Pinpoint the cell where the given text exists, returning its [X, Y] midpoint coordinate. 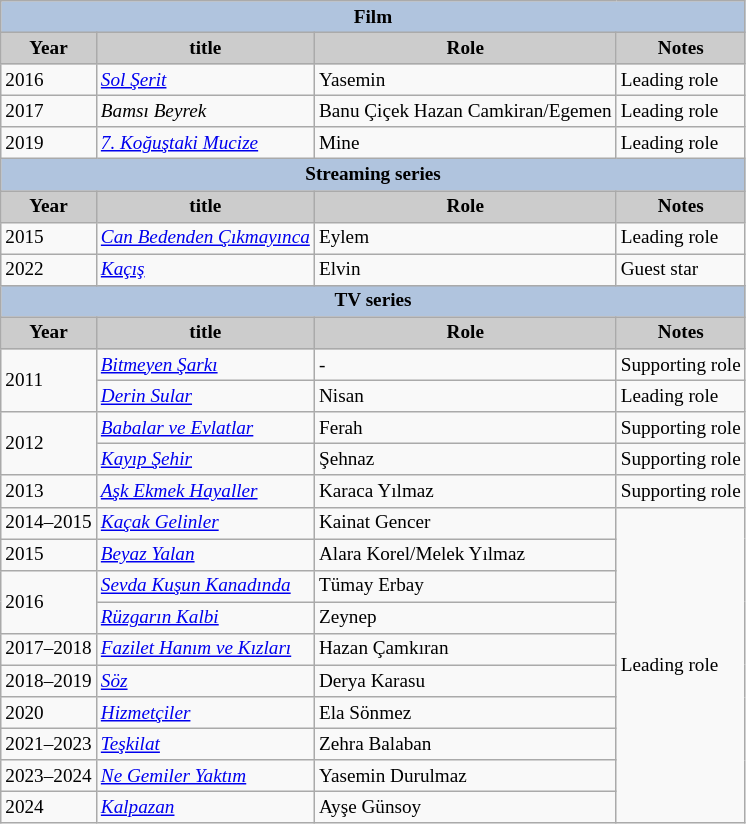
- [465, 365]
7. Koğuştaki Mucize [205, 143]
2017–2018 [49, 649]
2019 [49, 143]
Söz [205, 681]
Kaçak Gelinler [205, 523]
2018–2019 [49, 681]
Alara Korel/Melek Yılmaz [465, 554]
Karaca Yılmaz [465, 491]
Streaming series [374, 175]
Elvin [465, 270]
Nisan [465, 396]
Fazilet Hanım ve Kızları [205, 649]
Ayşe Günsoy [465, 808]
2012 [49, 444]
Aşk Ekmek Hayaller [205, 491]
Bitmeyen Şarkı [205, 365]
Beyaz Yalan [205, 554]
Derin Sular [205, 396]
Kayıp Şehir [205, 460]
Kainat Gencer [465, 523]
2017 [49, 111]
Şehnaz [465, 460]
2013 [49, 491]
Mine [465, 143]
2014–2015 [49, 523]
Zeynep [465, 618]
Yasemin Durulmaz [465, 776]
2023–2024 [49, 776]
2020 [49, 713]
Film [374, 17]
TV series [374, 301]
Ferah [465, 428]
Banu Çiçek Hazan Camkiran/Egemen [465, 111]
Bamsı Beyrek [205, 111]
Teşkilat [205, 744]
Ela Sönmez [465, 713]
Kalpazan [205, 808]
Hazan Çamkıran [465, 649]
Sevda Kuşun Kanadında [205, 586]
Can Bedenden Çıkmayınca [205, 238]
2024 [49, 808]
Sol Şerit [205, 80]
Hizmetçiler [205, 713]
Kaçış [205, 270]
Tümay Erbay [465, 586]
Babalar ve Evlatlar [205, 428]
Rüzgarın Kalbi [205, 618]
Eylem [465, 238]
Yasemin [465, 80]
2022 [49, 270]
Guest star [680, 270]
2021–2023 [49, 744]
Derya Karasu [465, 681]
2011 [49, 380]
Ne Gemiler Yaktım [205, 776]
Zehra Balaban [465, 744]
